Search for the cell housing the specified text and yield its [x, y] center coordinate. 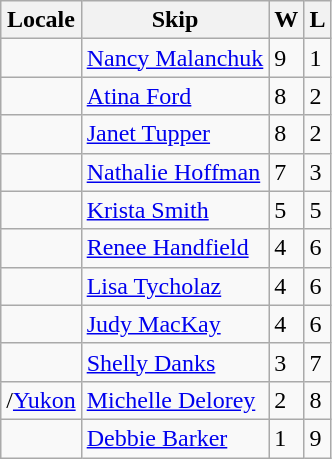
Nathalie Hoffman [175, 172]
Janet Tupper [175, 134]
Judy MacKay [175, 324]
Atina Ford [175, 96]
Michelle Delorey [175, 400]
W [286, 20]
Debbie Barker [175, 438]
L [318, 20]
/Yukon [41, 400]
Shelly Danks [175, 362]
Skip [175, 20]
Lisa Tycholaz [175, 286]
Krista Smith [175, 210]
Renee Handfield [175, 248]
Locale [41, 20]
Nancy Malanchuk [175, 58]
